Locate the cell with the specified text and output its [X, Y] center coordinate. 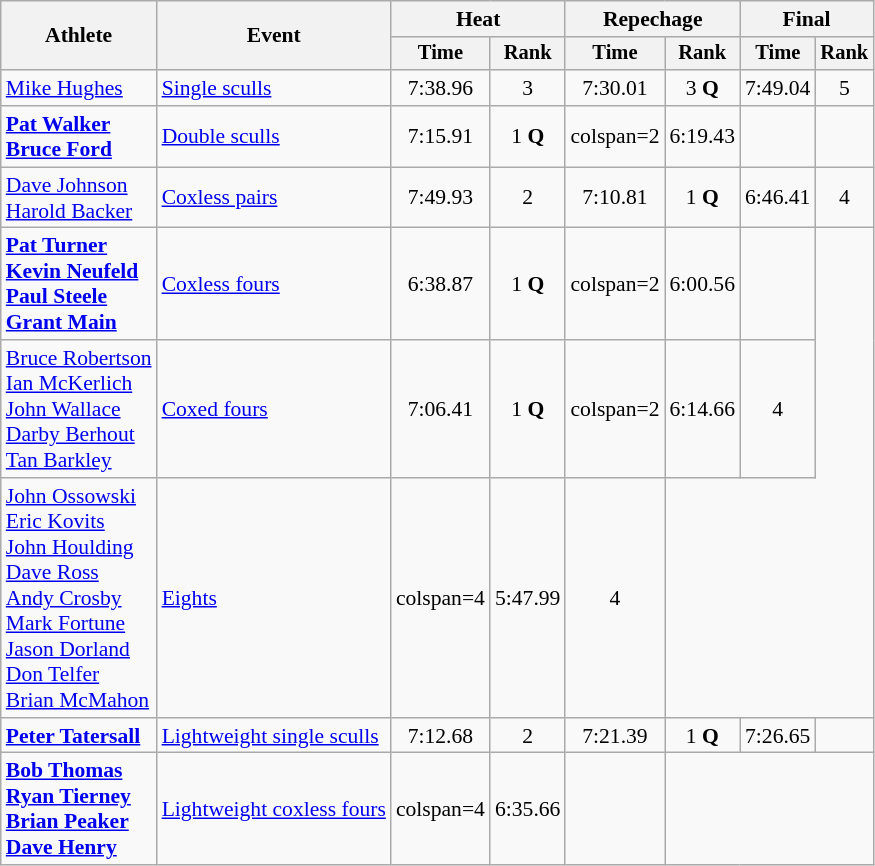
Dave JohnsonHarold Backer [79, 198]
3 [528, 88]
Pat TurnerKevin NeufeldPaul SteeleGrant Main [79, 284]
Lightweight coxless fours [274, 809]
7:06.41 [440, 409]
6:38.87 [440, 284]
Pat WalkerBruce Ford [79, 136]
Coxed fours [274, 409]
Bruce RobertsonIan McKerlichJohn WallaceDarby BerhoutTan Barkley [79, 409]
Event [274, 36]
3 Q [702, 88]
7:38.96 [440, 88]
Coxless pairs [274, 198]
Final [806, 19]
5:47.99 [528, 598]
Coxless fours [274, 284]
6:19.43 [702, 136]
6:14.66 [702, 409]
7:12.68 [440, 736]
Heat [478, 19]
Repechage [652, 19]
Mike Hughes [79, 88]
5 [844, 88]
Double sculls [274, 136]
7:21.39 [614, 736]
Lightweight single sculls [274, 736]
6:46.41 [778, 198]
Bob ThomasRyan TierneyBrian PeakerDave Henry [79, 809]
Single sculls [274, 88]
7:49.04 [778, 88]
John OssowskiEric KovitsJohn HouldingDave RossAndy CrosbyMark FortuneJason DorlandDon TelferBrian McMahon [79, 598]
7:10.81 [614, 198]
7:26.65 [778, 736]
7:30.01 [614, 88]
Eights [274, 598]
Athlete [79, 36]
6:35.66 [528, 809]
7:49.93 [440, 198]
6:00.56 [702, 284]
7:15.91 [440, 136]
Peter Tatersall [79, 736]
